Extract the (x, y) coordinate from the center of the cell holding the provided text.  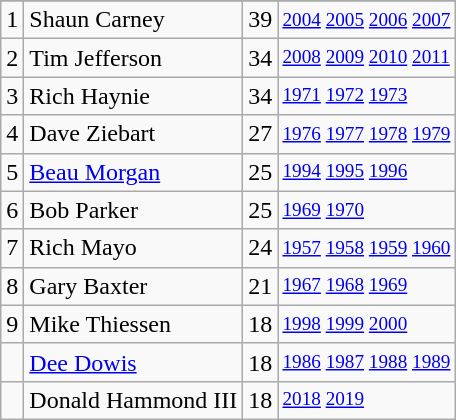
1998 1999 2000 (366, 324)
Bob Parker (134, 210)
2004 2005 2006 2007 (366, 20)
Rich Mayo (134, 248)
9 (12, 324)
Dave Ziebart (134, 134)
21 (260, 286)
8 (12, 286)
Donald Hammond III (134, 400)
Shaun Carney (134, 20)
1957 1958 1959 1960 (366, 248)
1994 1995 1996 (366, 172)
Tim Jefferson (134, 58)
39 (260, 20)
1976 1977 1978 1979 (366, 134)
1967 1968 1969 (366, 286)
6 (12, 210)
Gary Baxter (134, 286)
1971 1972 1973 (366, 96)
1 (12, 20)
Mike Thiessen (134, 324)
Rich Haynie (134, 96)
Beau Morgan (134, 172)
3 (12, 96)
2018 2019 (366, 400)
24 (260, 248)
1969 1970 (366, 210)
7 (12, 248)
27 (260, 134)
2 (12, 58)
2008 2009 2010 2011 (366, 58)
1986 1987 1988 1989 (366, 362)
4 (12, 134)
Dee Dowis (134, 362)
5 (12, 172)
